Scan for the cell matching the given text and deliver its [x, y] coordinate at center. 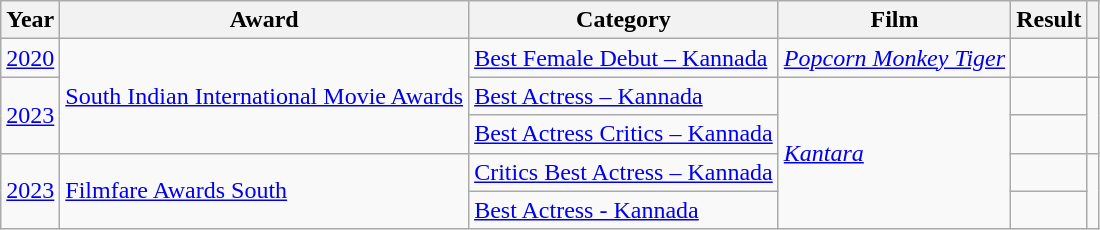
Best Actress – Kannada [624, 96]
Kantara [894, 153]
Award [264, 20]
Best Actress - Kannada [624, 210]
Best Female Debut – Kannada [624, 58]
Category [624, 20]
Best Actress Critics – Kannada [624, 134]
Popcorn Monkey Tiger [894, 58]
Result [1049, 20]
2020 [30, 58]
Filmfare Awards South [264, 191]
Critics Best Actress – Kannada [624, 172]
Film [894, 20]
South Indian International Movie Awards [264, 96]
Year [30, 20]
